Output the (x, y) coordinate of the center of the cell containing the given text.  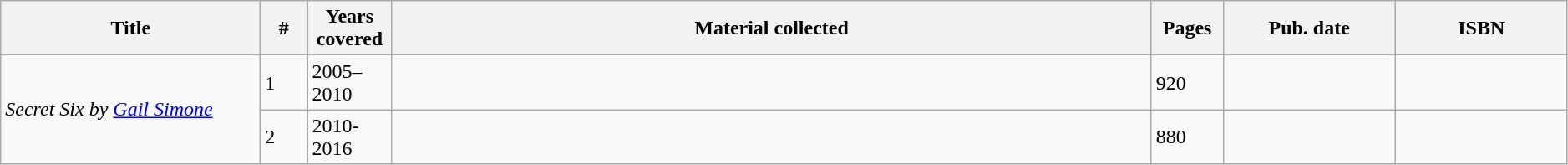
Material collected (772, 28)
1 (284, 82)
2010-2016 (349, 137)
Title (130, 28)
2005–2010 (349, 82)
# (284, 28)
Pages (1187, 28)
Years covered (349, 28)
880 (1187, 137)
Secret Six by Gail Simone (130, 110)
Pub. date (1309, 28)
920 (1187, 82)
ISBN (1481, 28)
2 (284, 137)
